Return the [x, y] coordinate for the center point of the cell that contains the specified text.  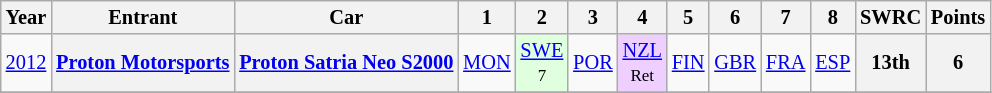
Entrant [142, 17]
8 [832, 17]
13th [890, 63]
4 [642, 17]
POR [592, 63]
FRA [786, 63]
3 [592, 17]
ESP [832, 63]
Car [346, 17]
Proton Motorsports [142, 63]
GBR [735, 63]
7 [786, 17]
1 [486, 17]
FIN [688, 63]
Year [26, 17]
SWRC [890, 17]
SWE7 [542, 63]
MON [486, 63]
Proton Satria Neo S2000 [346, 63]
2 [542, 17]
NZLRet [642, 63]
5 [688, 17]
Points [958, 17]
2012 [26, 63]
